Scan for the cell matching the given text and deliver its (X, Y) coordinate at center. 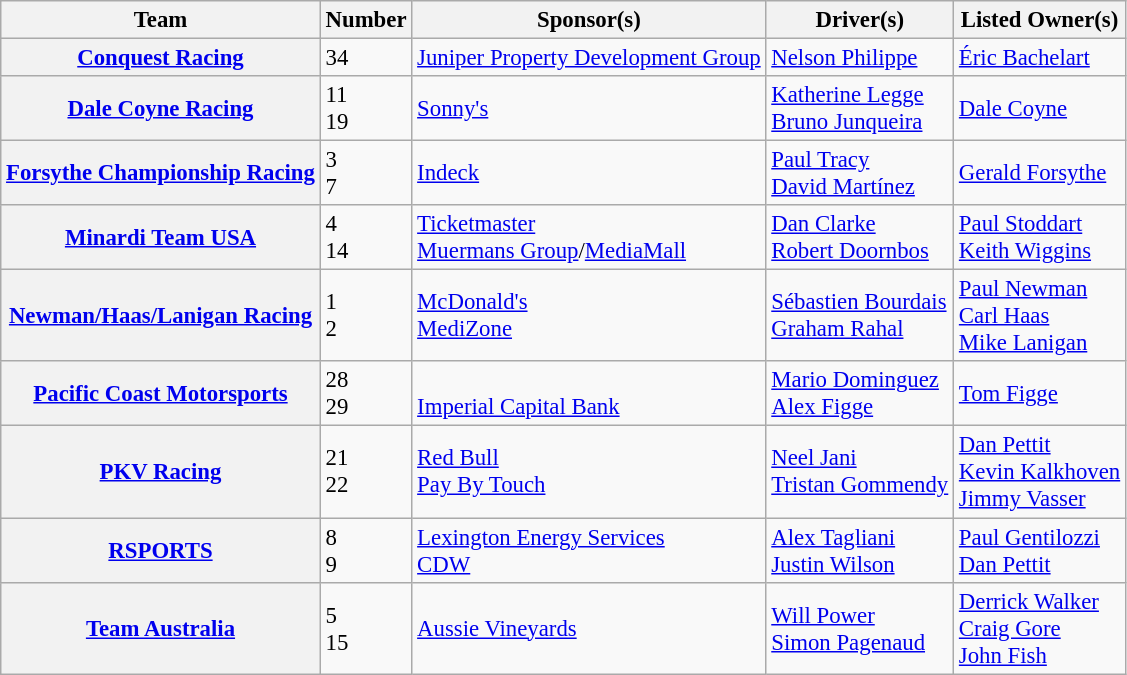
Forsythe Championship Racing (160, 174)
Conquest Racing (160, 58)
RSPORTS (160, 550)
Dan Pettit Kevin Kalkhoven Jimmy Vasser (1040, 472)
Éric Bachelart (1040, 58)
Paul Gentilozzi Dan Pettit (1040, 550)
Driver(s) (860, 20)
Dale Coyne Racing (160, 108)
37 (366, 174)
Mario Dominguez Alex Figge (860, 394)
TicketmasterMuermans Group/MediaMall (589, 238)
Derrick Walker Craig Gore John Fish (1040, 628)
12 (366, 316)
515 (366, 628)
Dale Coyne (1040, 108)
Will Power Simon Pagenaud (860, 628)
Paul Newman Carl Haas Mike Lanigan (1040, 316)
Sonny's (589, 108)
Gerald Forsythe (1040, 174)
Sponsor(s) (589, 20)
Paul Stoddart Keith Wiggins (1040, 238)
2122 (366, 472)
Team (160, 20)
Number (366, 20)
Tom Figge (1040, 394)
Minardi Team USA (160, 238)
1119 (366, 108)
Team Australia (160, 628)
89 (366, 550)
Juniper Property Development Group (589, 58)
Newman/Haas/Lanigan Racing (160, 316)
Dan Clarke Robert Doornbos (860, 238)
McDonald'sMediZone (589, 316)
2829 (366, 394)
Sébastien Bourdais Graham Rahal (860, 316)
Pacific Coast Motorsports (160, 394)
34 (366, 58)
PKV Racing (160, 472)
Nelson Philippe (860, 58)
Katherine Legge Bruno Junqueira (860, 108)
Paul Tracy David Martínez (860, 174)
Lexington Energy ServicesCDW (589, 550)
Neel Jani Tristan Gommendy (860, 472)
Red BullPay By Touch (589, 472)
Listed Owner(s) (1040, 20)
Indeck (589, 174)
414 (366, 238)
Aussie Vineyards (589, 628)
Imperial Capital Bank (589, 394)
Alex Tagliani Justin Wilson (860, 550)
